Return [x, y] of the center of cell containing provided text 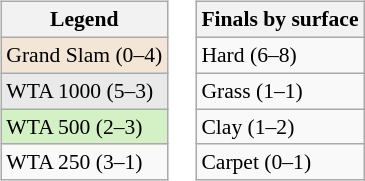
WTA 250 (3–1) [84, 162]
Grand Slam (0–4) [84, 55]
Finals by surface [280, 20]
Hard (6–8) [280, 55]
WTA 500 (2–3) [84, 127]
Legend [84, 20]
WTA 1000 (5–3) [84, 91]
Clay (1–2) [280, 127]
Carpet (0–1) [280, 162]
Grass (1–1) [280, 91]
